Locate the cell with the specified text and output its (X, Y) center coordinate. 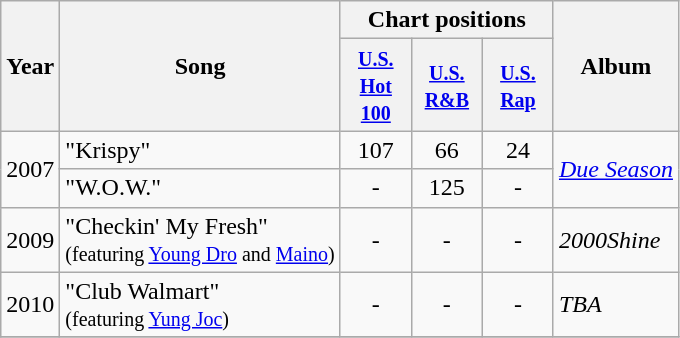
"Checkin' My Fresh"(featuring Young Dro and Maino) (200, 240)
125 (446, 188)
U.S. R&B (446, 85)
U.S. Rap (518, 85)
2000Shine (616, 240)
24 (518, 150)
66 (446, 150)
107 (376, 150)
2009 (30, 240)
2010 (30, 304)
Album (616, 66)
U.S. Hot 100 (376, 85)
"W.O.W." (200, 188)
"Krispy" (200, 150)
Song (200, 66)
Chart positions (446, 20)
Year (30, 66)
Due Season (616, 169)
TBA (616, 304)
"Club Walmart"(featuring Yung Joc) (200, 304)
2007 (30, 169)
